Return the (X, Y) coordinate for the center point of the cell that contains the specified text.  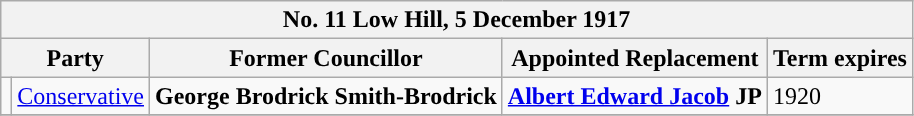
Former Councillor (326, 58)
George Brodrick Smith-Brodrick (326, 96)
Term expires (840, 58)
Party (76, 58)
Appointed Replacement (634, 58)
1920 (840, 96)
Conservative (81, 96)
No. 11 Low Hill, 5 December 1917 (457, 20)
Albert Edward Jacob JP (634, 96)
